Search for the cell housing the specified text and yield its (x, y) center coordinate. 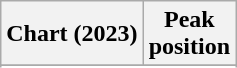
Chart (2023) (72, 34)
Peakposition (189, 34)
